Scan for the cell matching the given text and deliver its [x, y] coordinate at center. 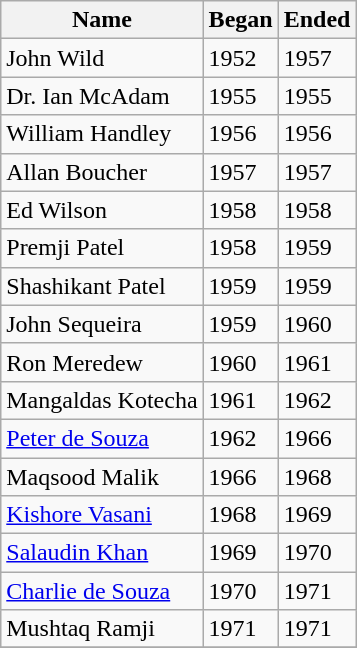
Premji Patel [102, 248]
Peter de Souza [102, 438]
Kishore Vasani [102, 515]
Shashikant Patel [102, 286]
Charlie de Souza [102, 591]
Ron Meredew [102, 362]
Dr. Ian McAdam [102, 96]
Maqsood Malik [102, 477]
John Wild [102, 58]
William Handley [102, 134]
John Sequeira [102, 324]
Salaudin Khan [102, 553]
Ed Wilson [102, 210]
Name [102, 20]
Mushtaq Ramji [102, 629]
Mangaldas Kotecha [102, 400]
Ended [317, 20]
1952 [240, 58]
Allan Boucher [102, 172]
Began [240, 20]
